Find where the given text appears and provide that cell's center as [x, y] coordinate. 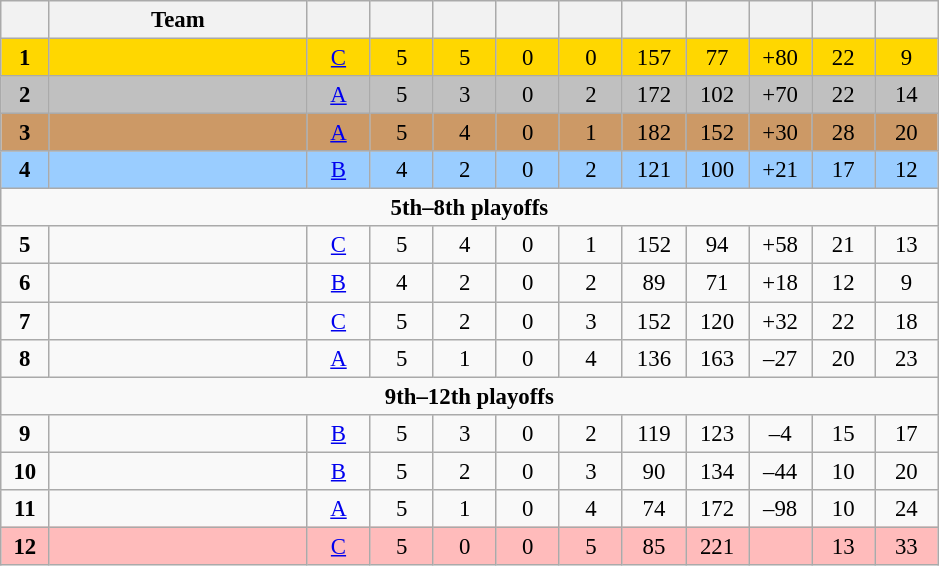
14 [906, 95]
9th–12th playoffs [470, 396]
182 [654, 133]
+21 [780, 170]
33 [906, 546]
24 [906, 509]
21 [844, 245]
8 [25, 358]
+30 [780, 133]
18 [906, 321]
–27 [780, 358]
90 [654, 471]
–44 [780, 471]
120 [718, 321]
119 [654, 433]
5th–8th playoffs [470, 208]
6 [25, 283]
–98 [780, 509]
94 [718, 245]
102 [718, 95]
121 [654, 170]
221 [718, 546]
85 [654, 546]
23 [906, 358]
123 [718, 433]
Team [178, 20]
71 [718, 283]
77 [718, 58]
–4 [780, 433]
134 [718, 471]
+70 [780, 95]
+32 [780, 321]
+80 [780, 58]
+58 [780, 245]
163 [718, 358]
7 [25, 321]
89 [654, 283]
28 [844, 133]
11 [25, 509]
136 [654, 358]
15 [844, 433]
74 [654, 509]
100 [718, 170]
+18 [780, 283]
157 [654, 58]
